For the text-containing cell, return its midpoint in (x, y) coordinate format. 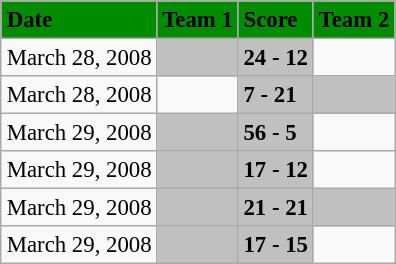
Team 2 (354, 20)
17 - 12 (276, 170)
Score (276, 20)
24 - 12 (276, 57)
21 - 21 (276, 208)
7 - 21 (276, 95)
Team 1 (198, 20)
17 - 15 (276, 245)
56 - 5 (276, 133)
Date (78, 20)
